Identify which cell holds the provided text, then report its [x, y] central coordinate. 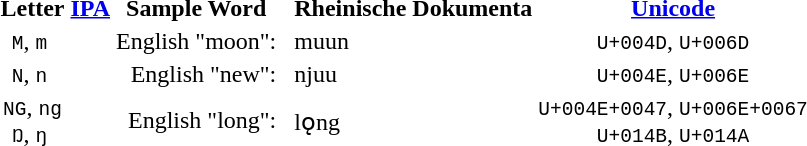
njuu [414, 74]
muun [414, 41]
English "new": [196, 74]
English "moon": [196, 41]
